Provide the (x, y) coordinate of the cell's center where the given text is located.  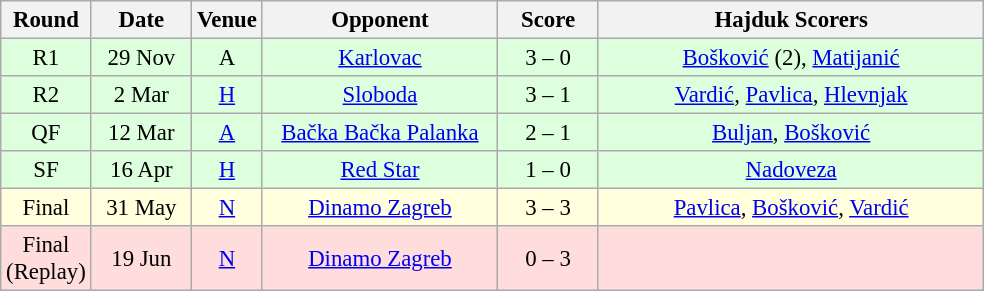
12 Mar (142, 133)
Bačka Bačka Palanka (380, 133)
Buljan, Bošković (791, 133)
Karlovac (380, 58)
2 – 1 (548, 133)
SF (46, 170)
Pavlica, Bošković, Vardić (791, 208)
Score (548, 20)
31 May (142, 208)
Bošković (2), Matijanić (791, 58)
R1 (46, 58)
Sloboda (380, 95)
Round (46, 20)
3 – 3 (548, 208)
Nadoveza (791, 170)
2 Mar (142, 95)
Venue (228, 20)
Final(Replay) (46, 258)
1 – 0 (548, 170)
R2 (46, 95)
0 – 3 (548, 258)
16 Apr (142, 170)
3 – 0 (548, 58)
Hajduk Scorers (791, 20)
QF (46, 133)
29 Nov (142, 58)
3 – 1 (548, 95)
Final (46, 208)
Date (142, 20)
Red Star (380, 170)
Opponent (380, 20)
19 Jun (142, 258)
Vardić, Pavlica, Hlevnjak (791, 95)
